Pinpoint the cell where the given text exists, returning its (x, y) midpoint coordinate. 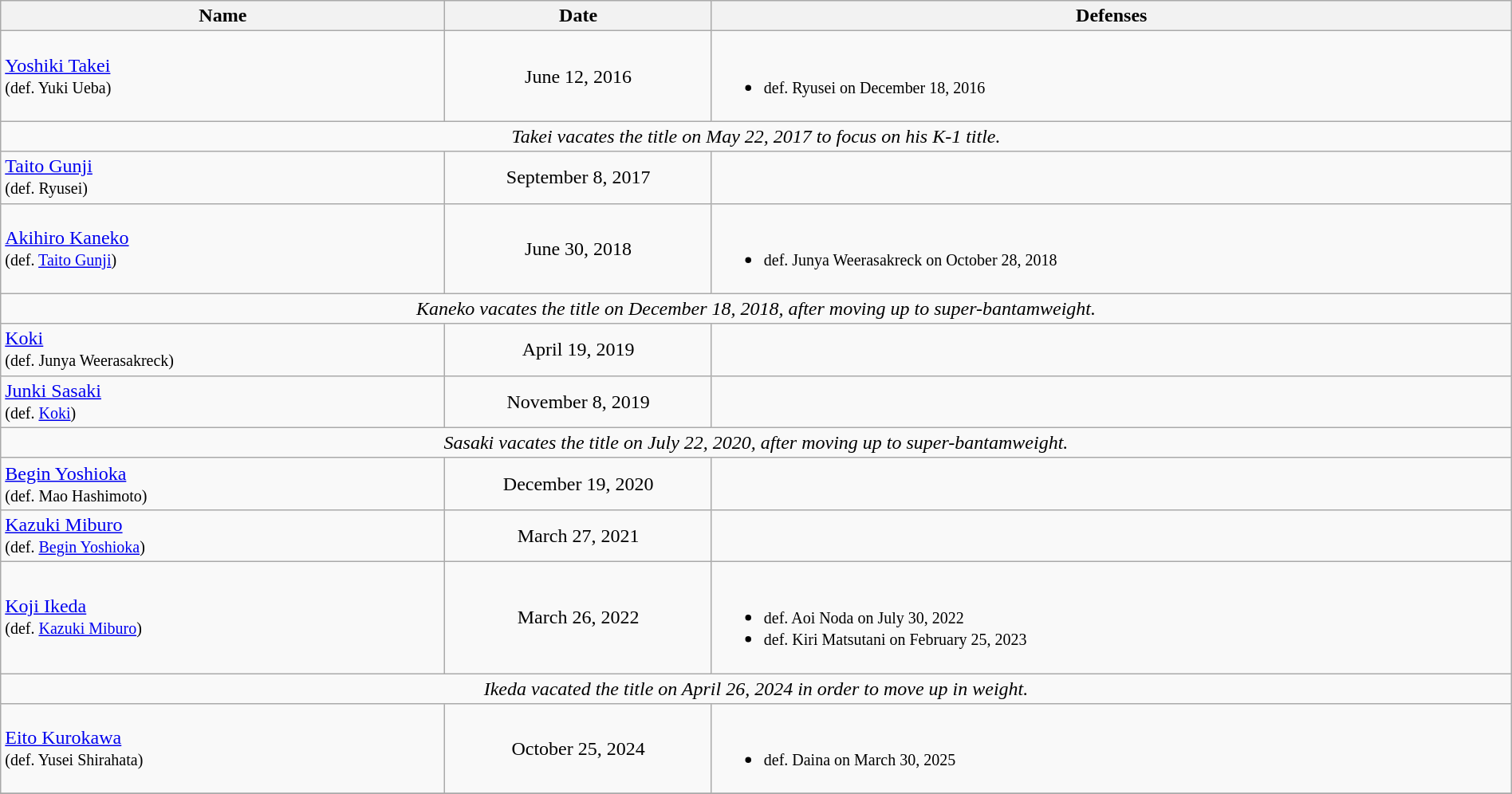
April 19, 2019 (578, 349)
Koji Ikeda (def. Kazuki Miburo) (223, 617)
Date (578, 16)
Akihiro Kaneko (def. Taito Gunji) (223, 249)
Eito Kurokawa (def. Yusei Shirahata) (223, 749)
November 8, 2019 (578, 402)
Taito Gunji (def. Ryusei) (223, 177)
Takei vacates the title on May 22, 2017 to focus on his K-1 title. (756, 136)
Defenses (1112, 16)
def. Aoi Noda on July 30, 2022def. Kiri Matsutani on February 25, 2023 (1112, 617)
Koki (def. Junya Weerasakreck) (223, 349)
October 25, 2024 (578, 749)
Ikeda vacated the title on April 26, 2024 in order to move up in weight. (756, 688)
def. Ryusei on December 18, 2016 (1112, 77)
Begin Yoshioka (def. Mao Hashimoto) (223, 483)
June 12, 2016 (578, 77)
December 19, 2020 (578, 483)
June 30, 2018 (578, 249)
March 26, 2022 (578, 617)
Junki Sasaki (def. Koki) (223, 402)
March 27, 2021 (578, 536)
Sasaki vacates the title on July 22, 2020, after moving up to super-bantamweight. (756, 442)
September 8, 2017 (578, 177)
def. Daina on March 30, 2025 (1112, 749)
Yoshiki Takei (def. Yuki Ueba) (223, 77)
def. Junya Weerasakreck on October 28, 2018 (1112, 249)
Name (223, 16)
Kazuki Miburo (def. Begin Yoshioka) (223, 536)
Kaneko vacates the title on December 18, 2018, after moving up to super-bantamweight. (756, 309)
